Output the (x, y) coordinate of the center of the cell containing the given text.  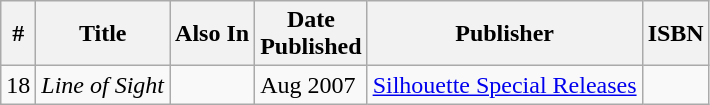
Title (103, 34)
DatePublished (311, 34)
# (18, 34)
Silhouette Special Releases (504, 85)
Publisher (504, 34)
Also In (212, 34)
Line of Sight (103, 85)
Aug 2007 (311, 85)
18 (18, 85)
ISBN (676, 34)
